Detect which cell encompasses the target text, then output its (X, Y) center coordinate. 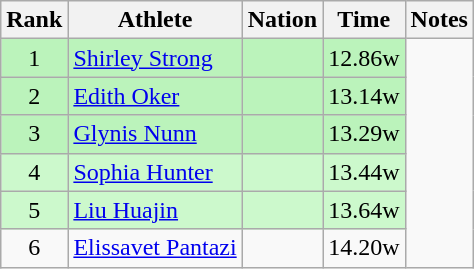
Edith Oker (155, 96)
Shirley Strong (155, 58)
12.86w (364, 58)
13.29w (364, 134)
Time (364, 20)
Glynis Nunn (155, 134)
Liu Huajin (155, 210)
Elissavet Pantazi (155, 248)
3 (34, 134)
Rank (34, 20)
Athlete (155, 20)
13.14w (364, 96)
14.20w (364, 248)
2 (34, 96)
Notes (439, 20)
Nation (282, 20)
13.44w (364, 172)
Sophia Hunter (155, 172)
6 (34, 248)
1 (34, 58)
5 (34, 210)
13.64w (364, 210)
4 (34, 172)
